Determine the (X, Y) coordinate at the center of the cell enclosing the given text.  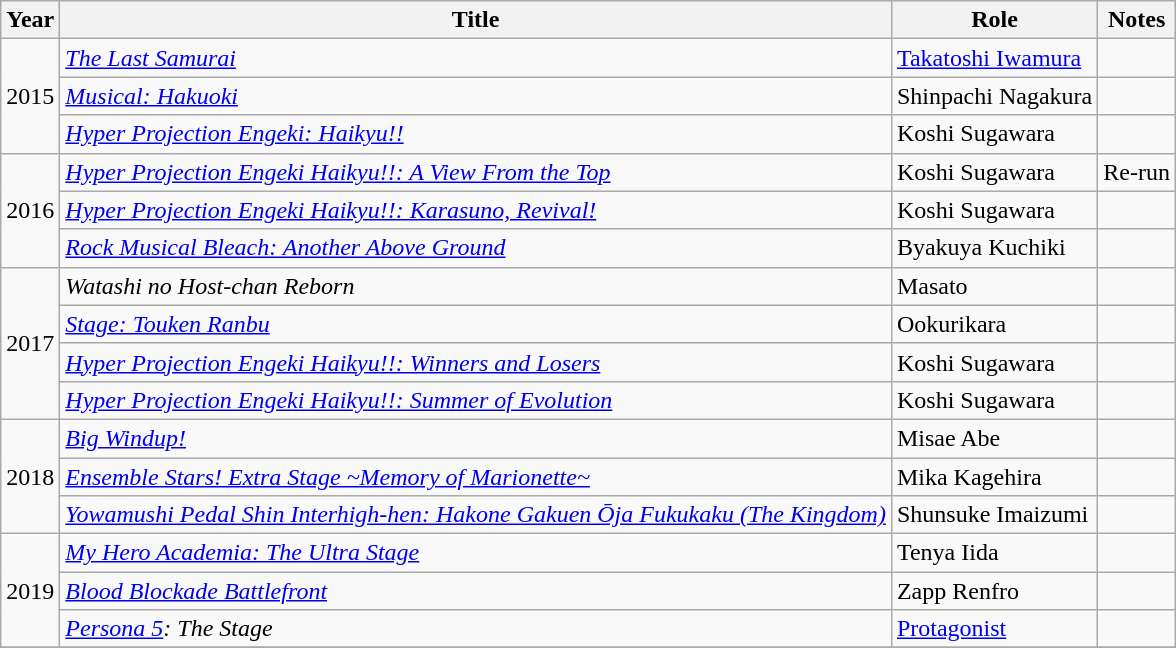
Hyper Projection Engeki Haikyu!!: A View From the Top (476, 172)
Notes (1137, 20)
2015 (30, 96)
Re-run (1137, 172)
Masato (994, 286)
Hyper Projection Engeki Haikyu!!: Karasuno, Revival! (476, 210)
2016 (30, 210)
Musical: Hakuoki (476, 96)
Watashi no Host-chan Reborn (476, 286)
Tenya Iida (994, 553)
Shinpachi Nagakura (994, 96)
Blood Blockade Battlefront (476, 591)
Ookurikara (994, 324)
Hyper Projection Engeki Haikyu!!: Winners and Losers (476, 362)
2019 (30, 591)
Byakuya Kuchiki (994, 248)
Shunsuke Imaizumi (994, 515)
Stage: Touken Ranbu (476, 324)
Mika Kagehira (994, 477)
Role (994, 20)
Hyper Projection Engeki Haikyu!!: Summer of Evolution (476, 400)
My Hero Academia: The Ultra Stage (476, 553)
Hyper Projection Engeki: Haikyu!! (476, 134)
Misae Abe (994, 438)
Yowamushi Pedal Shin Interhigh-hen: Hakone Gakuen Ōja Fukukaku (The Kingdom) (476, 515)
Protagonist (994, 629)
Title (476, 20)
Zapp Renfro (994, 591)
Year (30, 20)
Ensemble Stars! Extra Stage ~Memory of Marionette~ (476, 477)
Takatoshi Iwamura (994, 58)
Persona 5: The Stage (476, 629)
Rock Musical Bleach: Another Above Ground (476, 248)
The Last Samurai (476, 58)
2018 (30, 476)
Big Windup! (476, 438)
2017 (30, 343)
